Scan for the cell matching the given text and deliver its [X, Y] coordinate at center. 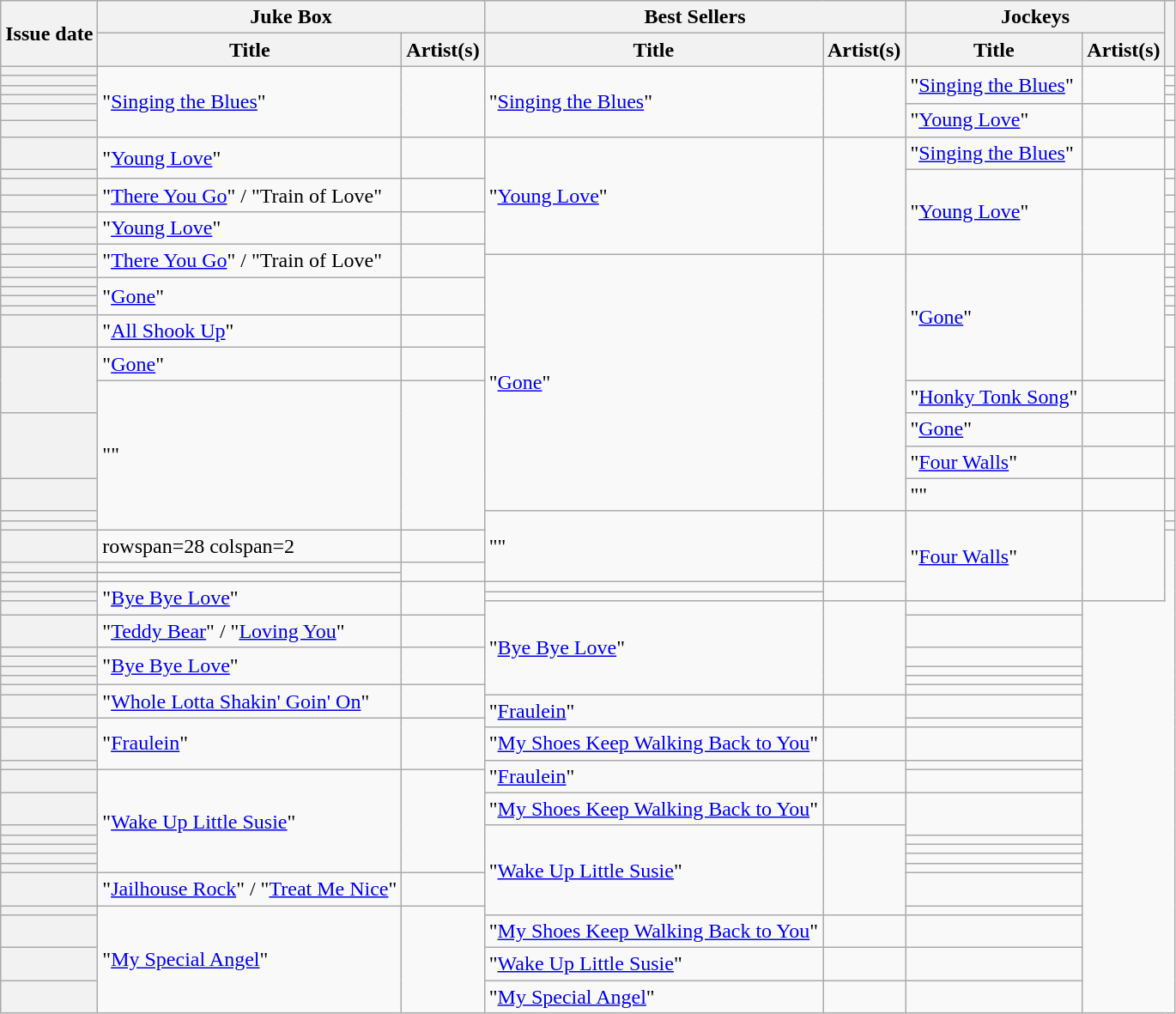
Jockeys [1035, 17]
"Whole Lotta Shakin' Goin' On" [250, 701]
Best Sellers [695, 17]
"Jailhouse Rock" / "Treat Me Nice" [250, 889]
rowspan=28 colspan=2 [250, 546]
"Teddy Bear" / "Loving You" [250, 631]
Issue date [50, 33]
"All Shook Up" [250, 331]
"Honky Tonk Song" [994, 397]
Juke Box [291, 17]
